Provide the [X, Y] coordinate of the cell's center where the given text is located.  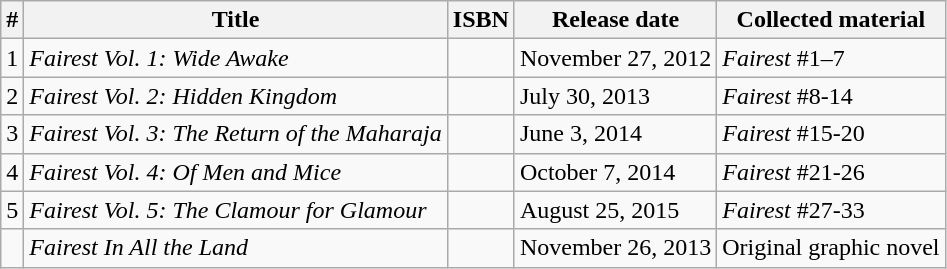
ISBN [480, 20]
# [12, 20]
June 3, 2014 [615, 134]
Original graphic novel [831, 248]
Fairest In All the Land [236, 248]
November 26, 2013 [615, 248]
Release date [615, 20]
July 30, 2013 [615, 96]
4 [12, 172]
Fairest Vol. 4: Of Men and Mice [236, 172]
5 [12, 210]
Fairest Vol. 1: Wide Awake [236, 58]
Fairest Vol. 3: The Return of the Maharaja [236, 134]
Fairest #1–7 [831, 58]
November 27, 2012 [615, 58]
Fairest Vol. 2: Hidden Kingdom [236, 96]
August 25, 2015 [615, 210]
Fairest #21-26 [831, 172]
October 7, 2014 [615, 172]
Fairest Vol. 5: The Clamour for Glamour [236, 210]
3 [12, 134]
Title [236, 20]
1 [12, 58]
Fairest #15-20 [831, 134]
Fairest #27-33 [831, 210]
2 [12, 96]
Fairest #8-14 [831, 96]
Collected material [831, 20]
